Extract the [X, Y] coordinate from the center of the cell holding the provided text.  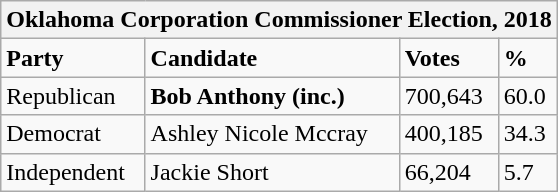
Bob Anthony (inc.) [272, 96]
Candidate [272, 58]
Votes [448, 58]
66,204 [448, 172]
60.0 [528, 96]
5.7 [528, 172]
Democrat [73, 134]
Republican [73, 96]
Oklahoma Corporation Commissioner Election, 2018 [280, 20]
400,185 [448, 134]
Independent [73, 172]
34.3 [528, 134]
Party [73, 58]
Jackie Short [272, 172]
Ashley Nicole Mccray [272, 134]
700,643 [448, 96]
% [528, 58]
